Return (X, Y) of the center of cell containing provided text 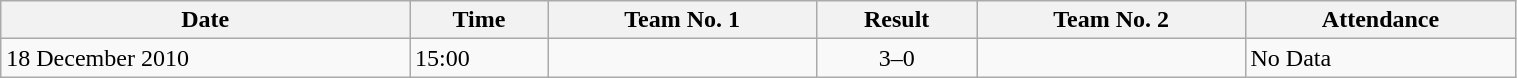
15:00 (480, 58)
Team No. 1 (682, 20)
18 December 2010 (206, 58)
Team No. 2 (1111, 20)
No Data (1380, 58)
Result (896, 20)
Date (206, 20)
3–0 (896, 58)
Time (480, 20)
Attendance (1380, 20)
